Detect which cell encompasses the target text, then output its (x, y) center coordinate. 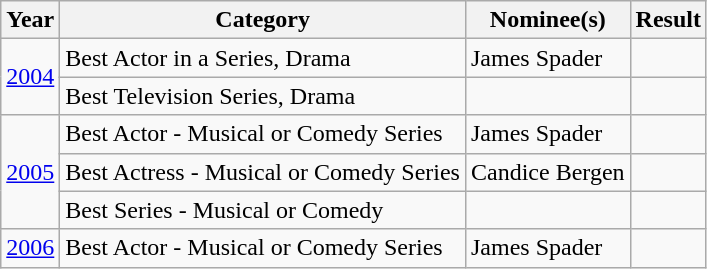
2004 (30, 77)
Candice Bergen (548, 172)
2005 (30, 172)
Year (30, 20)
2006 (30, 248)
Result (668, 20)
Best Series - Musical or Comedy (263, 210)
Best Actor in a Series, Drama (263, 58)
Category (263, 20)
Best Actress - Musical or Comedy Series (263, 172)
Best Television Series, Drama (263, 96)
Nominee(s) (548, 20)
